Locate the cell with the specified text and output its (x, y) center coordinate. 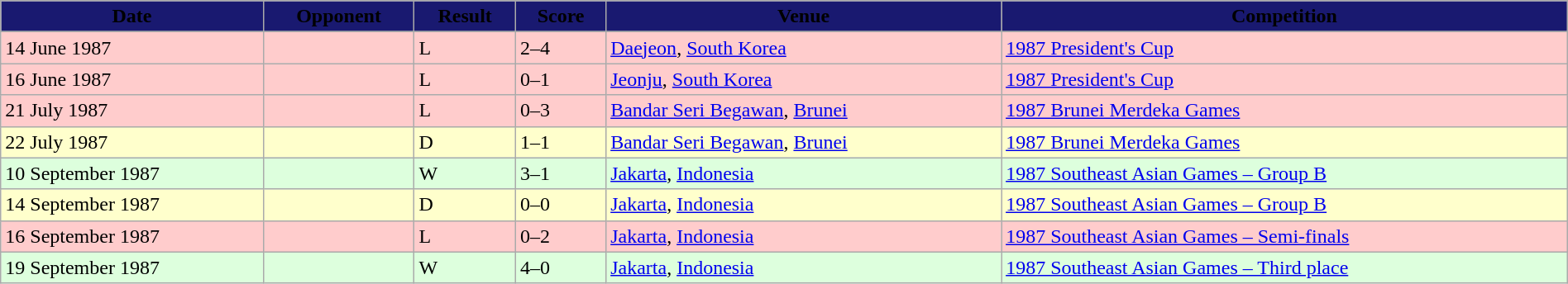
Score (561, 17)
2–4 (561, 48)
4–0 (561, 267)
14 September 1987 (132, 205)
0–3 (561, 111)
Result (465, 17)
16 June 1987 (132, 79)
1987 Southeast Asian Games – Third place (1285, 267)
Daejeon, South Korea (804, 48)
0–1 (561, 79)
Venue (804, 17)
Opponent (339, 17)
14 June 1987 (132, 48)
10 September 1987 (132, 173)
1987 Southeast Asian Games – Semi-finals (1285, 236)
0–2 (561, 236)
19 September 1987 (132, 267)
0–0 (561, 205)
1–1 (561, 142)
22 July 1987 (132, 142)
Date (132, 17)
16 September 1987 (132, 236)
3–1 (561, 173)
Jeonju, South Korea (804, 79)
Competition (1285, 17)
21 July 1987 (132, 111)
